Output the [X, Y] coordinate of the center of the cell containing the given text.  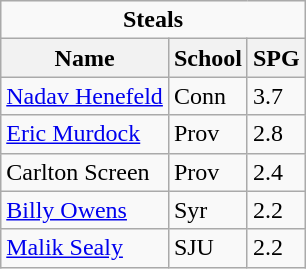
Name [85, 58]
Carlton Screen [85, 172]
SJU [208, 248]
SPG [276, 58]
Steals [153, 20]
3.7 [276, 96]
Malik Sealy [85, 248]
Eric Murdock [85, 134]
Conn [208, 96]
Nadav Henefeld [85, 96]
2.4 [276, 172]
Billy Owens [85, 210]
School [208, 58]
2.8 [276, 134]
Syr [208, 210]
